Provide the (X, Y) coordinate of the cell's center where the given text is located.  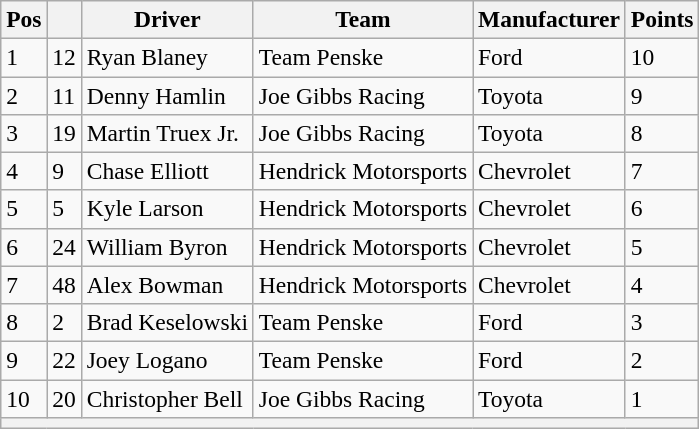
Christopher Bell (167, 398)
Kyle Larson (167, 209)
Points (662, 19)
11 (64, 95)
Brad Keselowski (167, 322)
William Byron (167, 247)
Ryan Blaney (167, 57)
Chase Elliott (167, 171)
Pos (24, 19)
12 (64, 57)
Alex Bowman (167, 285)
19 (64, 133)
Driver (167, 19)
24 (64, 247)
Manufacturer (550, 19)
Martin Truex Jr. (167, 133)
Denny Hamlin (167, 95)
Joey Logano (167, 360)
20 (64, 398)
22 (64, 360)
Team (362, 19)
48 (64, 285)
